Pinpoint the cell where the given text exists, returning its [X, Y] midpoint coordinate. 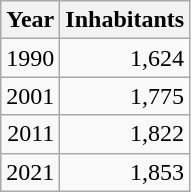
1,822 [125, 134]
1,624 [125, 58]
2021 [30, 172]
2011 [30, 134]
2001 [30, 96]
1,775 [125, 96]
1,853 [125, 172]
Inhabitants [125, 20]
Year [30, 20]
1990 [30, 58]
